Output the (x, y) coordinate of the center of the cell containing the given text.  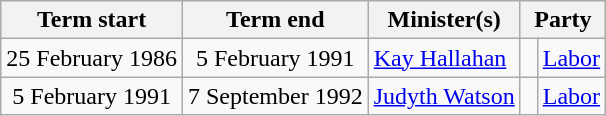
Kay Hallahan (444, 58)
Term end (275, 20)
25 February 1986 (92, 58)
Party (562, 20)
7 September 1992 (275, 96)
Judyth Watson (444, 96)
Term start (92, 20)
Minister(s) (444, 20)
